Identify which cell holds the provided text, then report its [X, Y] central coordinate. 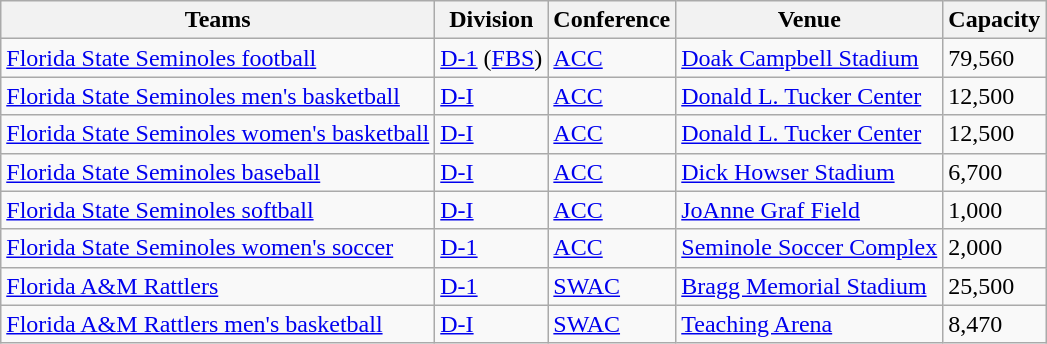
Florida State Seminoles football [218, 58]
Florida A&M Rattlers men's basketball [218, 324]
Florida A&M Rattlers [218, 286]
Florida State Seminoles baseball [218, 172]
2,000 [994, 248]
D-1 (FBS) [492, 58]
Conference [612, 20]
Teaching Arena [810, 324]
Florida State Seminoles softball [218, 210]
Florida State Seminoles women's basketball [218, 134]
JoAnne Graf Field [810, 210]
Florida State Seminoles men's basketball [218, 96]
Dick Howser Stadium [810, 172]
Doak Campbell Stadium [810, 58]
Bragg Memorial Stadium [810, 286]
Seminole Soccer Complex [810, 248]
25,500 [994, 286]
8,470 [994, 324]
Division [492, 20]
1,000 [994, 210]
Teams [218, 20]
Venue [810, 20]
6,700 [994, 172]
Florida State Seminoles women's soccer [218, 248]
79,560 [994, 58]
Capacity [994, 20]
